Determine the (x, y) coordinate at the center of the cell enclosing the given text.  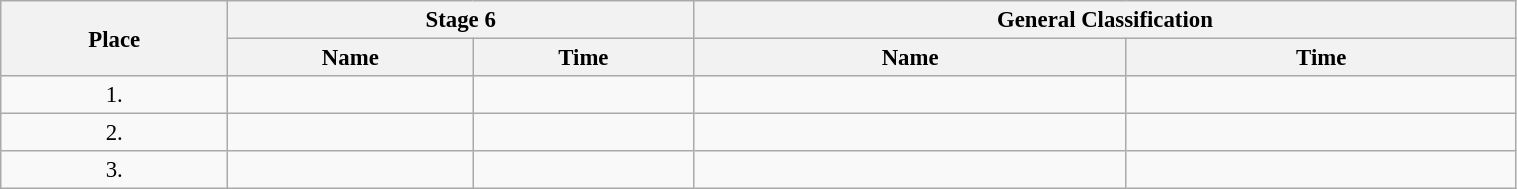
3. (114, 170)
1. (114, 95)
Place (114, 38)
General Classification (1105, 20)
Stage 6 (461, 20)
2. (114, 133)
